Return the [x, y] coordinate for the center point of the cell that contains the specified text.  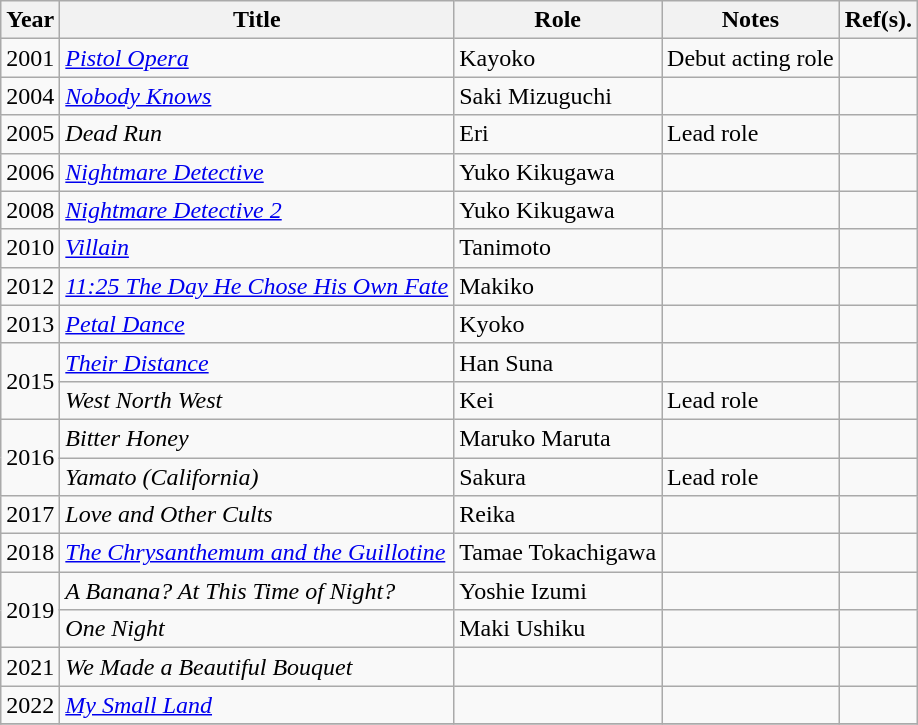
Maki Ushiku [558, 629]
Han Suna [558, 362]
Title [257, 20]
2013 [30, 324]
Nightmare Detective [257, 172]
Eri [558, 134]
2006 [30, 172]
We Made a Beautiful Bouquet [257, 667]
Yoshie Izumi [558, 591]
2008 [30, 210]
Reika [558, 515]
Villain [257, 248]
Bitter Honey [257, 438]
2019 [30, 610]
Kayoko [558, 58]
Debut acting role [751, 58]
Ref(s). [878, 20]
Sakura [558, 477]
Notes [751, 20]
2016 [30, 457]
Petal Dance [257, 324]
Tamae Tokachigawa [558, 553]
2005 [30, 134]
The Chrysanthemum and the Guillotine [257, 553]
Pistol Opera [257, 58]
Kei [558, 400]
Nobody Knows [257, 96]
2010 [30, 248]
Tanimoto [558, 248]
2017 [30, 515]
2001 [30, 58]
Year [30, 20]
Makiko [558, 286]
Role [558, 20]
11:25 The Day He Chose His Own Fate [257, 286]
Kyoko [558, 324]
2021 [30, 667]
Yamato (California) [257, 477]
My Small Land [257, 705]
Maruko Maruta [558, 438]
Saki Mizuguchi [558, 96]
Dead Run [257, 134]
2018 [30, 553]
2022 [30, 705]
A Banana? At This Time of Night? [257, 591]
Their Distance [257, 362]
2012 [30, 286]
Nightmare Detective 2 [257, 210]
2004 [30, 96]
One Night [257, 629]
Love and Other Cults [257, 515]
West North West [257, 400]
2015 [30, 381]
